Extract the [X, Y] coordinate from the center of the cell holding the provided text.  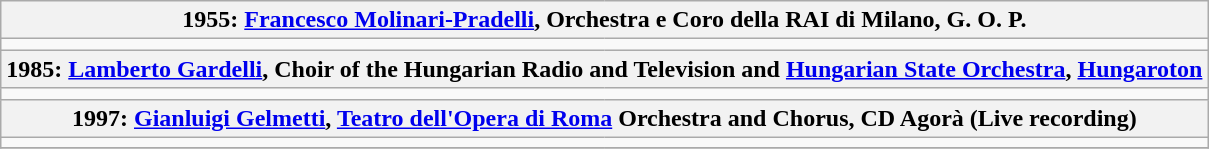
1985: Lamberto Gardelli, Choir of the Hungarian Radio and Television and Hungarian State Orchestra, Hungaroton [604, 69]
1955: Francesco Molinari-Pradelli, Orchestra e Coro della RAI di Milano, G. O. P. [604, 20]
1997: Gianluigi Gelmetti, Teatro dell'Opera di Roma Orchestra and Chorus, CD Agorà (Live recording) [604, 118]
